Locate the cell with the specified text and output its (x, y) center coordinate. 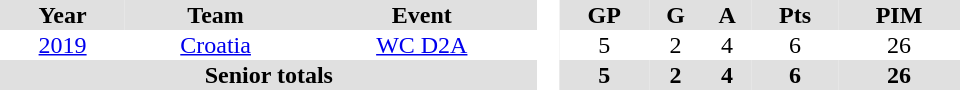
A (727, 15)
Senior totals (269, 75)
Pts (795, 15)
WC D2A (422, 45)
PIM (899, 15)
Year (62, 15)
G (676, 15)
2019 (62, 45)
Croatia (216, 45)
Event (422, 15)
GP (604, 15)
Team (216, 15)
